Return the (X, Y) coordinate for the center point of the cell that contains the specified text.  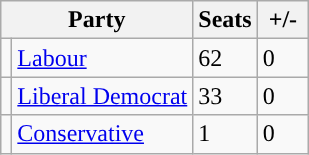
+/- (282, 20)
Seats (225, 20)
Liberal Democrat (102, 96)
Conservative (102, 134)
Party (97, 20)
33 (225, 96)
Labour (102, 58)
1 (225, 134)
62 (225, 58)
